Provide the [X, Y] coordinate of the cell's center where the given text is located.  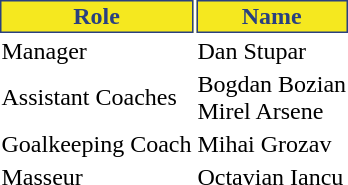
Role [96, 16]
Bogdan Bozian Mirel Arsene [272, 98]
Assistant Coaches [96, 98]
Dan Stupar [272, 51]
Name [272, 16]
Goalkeeping Coach [96, 144]
Mihai Grozav [272, 144]
Manager [96, 51]
